Return the [X, Y] coordinate for the center point of the cell that contains the specified text.  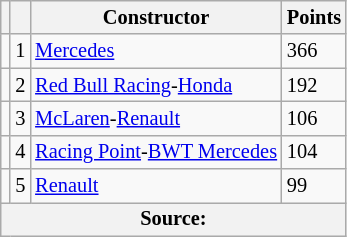
Source: [174, 219]
Constructor [156, 17]
2 [20, 85]
99 [314, 186]
106 [314, 118]
104 [314, 152]
3 [20, 118]
5 [20, 186]
4 [20, 152]
McLaren-Renault [156, 118]
Renault [156, 186]
366 [314, 51]
1 [20, 51]
192 [314, 85]
Racing Point-BWT Mercedes [156, 152]
Mercedes [156, 51]
Red Bull Racing-Honda [156, 85]
Points [314, 17]
